Provide the (x, y) coordinate of the cell's center where the given text is located.  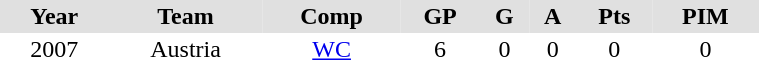
GP (440, 16)
Pts (614, 16)
Team (186, 16)
Year (54, 16)
A (552, 16)
PIM (705, 16)
Comp (332, 16)
G (505, 16)
